Output the (X, Y) coordinate of the center of the cell containing the given text.  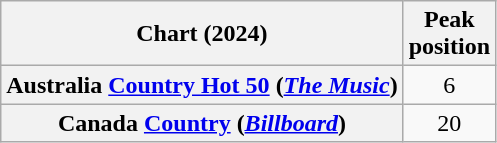
6 (449, 85)
Canada Country (Billboard) (202, 123)
Chart (2024) (202, 34)
Australia Country Hot 50 (The Music) (202, 85)
20 (449, 123)
Peak position (449, 34)
